Search for the cell housing the specified text and yield its (X, Y) center coordinate. 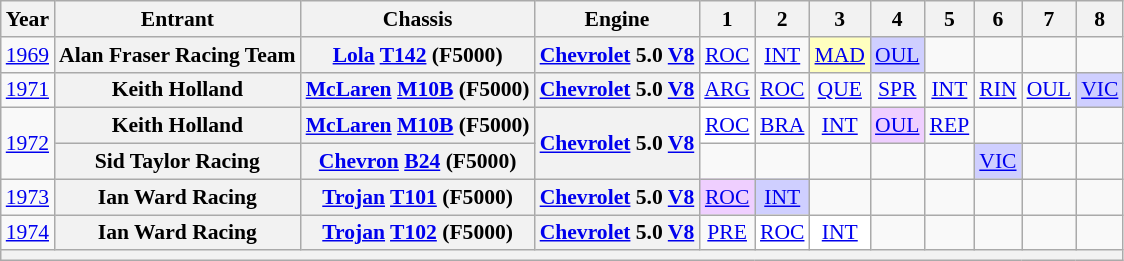
Alan Fraser Racing Team (178, 55)
1974 (28, 233)
5 (950, 19)
Entrant (178, 19)
1969 (28, 55)
Year (28, 19)
1972 (28, 144)
1971 (28, 90)
Trojan T101 (F5000) (418, 197)
3 (840, 19)
8 (1100, 19)
Lola T142 (F5000) (418, 55)
Chevron B24 (F5000) (418, 162)
Chassis (418, 19)
6 (998, 19)
Engine (618, 19)
1 (727, 19)
BRA (782, 126)
ARG (727, 90)
SPR (897, 90)
4 (897, 19)
PRE (727, 233)
Sid Taylor Racing (178, 162)
1973 (28, 197)
QUE (840, 90)
Trojan T102 (F5000) (418, 233)
MAD (840, 55)
2 (782, 19)
7 (1049, 19)
RIN (998, 90)
REP (950, 126)
